Output the (X, Y) coordinate of the center of the cell containing the given text.  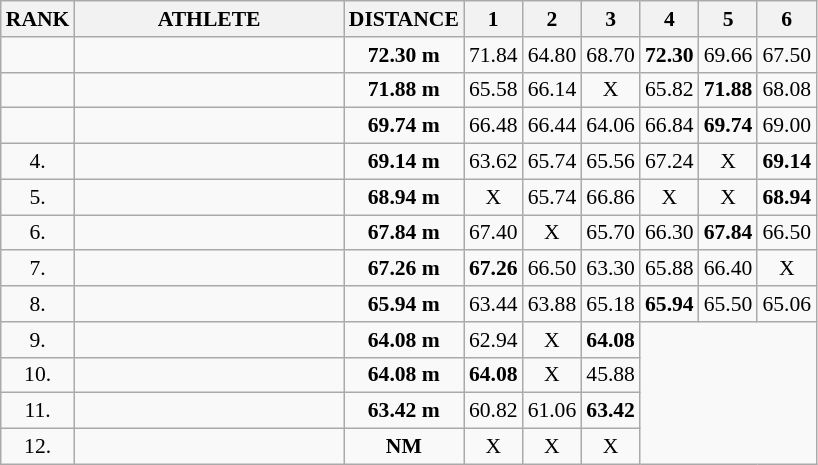
67.26 m (404, 269)
69.66 (728, 55)
66.84 (670, 126)
66.44 (552, 126)
63.44 (494, 304)
65.94 m (404, 304)
68.08 (786, 90)
68.94 m (404, 197)
11. (38, 411)
DISTANCE (404, 19)
65.70 (610, 233)
67.84 m (404, 233)
63.42 m (404, 411)
72.30 (670, 55)
65.50 (728, 304)
RANK (38, 19)
71.84 (494, 55)
69.00 (786, 126)
12. (38, 447)
65.56 (610, 162)
67.50 (786, 55)
69.74 (728, 126)
64.80 (552, 55)
8. (38, 304)
63.62 (494, 162)
66.48 (494, 126)
67.24 (670, 162)
67.26 (494, 269)
9. (38, 340)
10. (38, 375)
NM (404, 447)
66.40 (728, 269)
65.18 (610, 304)
6. (38, 233)
ATHLETE (208, 19)
1 (494, 19)
65.06 (786, 304)
63.88 (552, 304)
71.88 m (404, 90)
69.14 (786, 162)
63.42 (610, 411)
7. (38, 269)
72.30 m (404, 55)
64.06 (610, 126)
6 (786, 19)
45.88 (610, 375)
4. (38, 162)
71.88 (728, 90)
65.58 (494, 90)
69.14 m (404, 162)
5 (728, 19)
66.30 (670, 233)
65.82 (670, 90)
68.94 (786, 197)
60.82 (494, 411)
62.94 (494, 340)
68.70 (610, 55)
67.40 (494, 233)
2 (552, 19)
4 (670, 19)
5. (38, 197)
61.06 (552, 411)
3 (610, 19)
65.94 (670, 304)
65.88 (670, 269)
67.84 (728, 233)
69.74 m (404, 126)
66.86 (610, 197)
66.14 (552, 90)
63.30 (610, 269)
